For the text-containing cell, return its midpoint in (x, y) coordinate format. 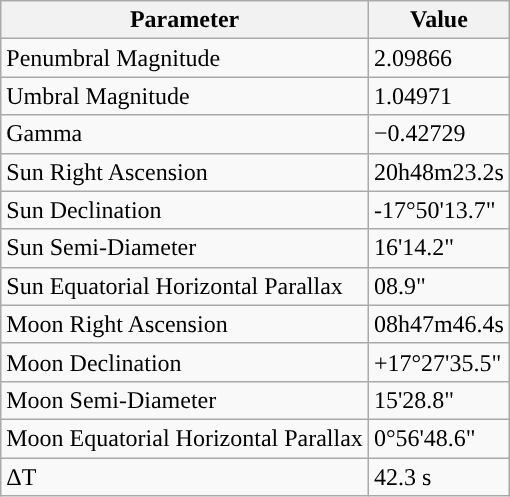
Moon Equatorial Horizontal Parallax (185, 438)
0°56'48.6" (438, 438)
−0.42729 (438, 134)
42.3 s (438, 477)
20h48m23.2s (438, 172)
Sun Equatorial Horizontal Parallax (185, 286)
Penumbral Magnitude (185, 58)
15'28.8" (438, 400)
16'14.2" (438, 248)
Sun Semi-Diameter (185, 248)
ΔT (185, 477)
1.04971 (438, 96)
08h47m46.4s (438, 324)
Moon Semi-Diameter (185, 400)
Parameter (185, 20)
-17°50'13.7" (438, 210)
Value (438, 20)
Umbral Magnitude (185, 96)
Sun Right Ascension (185, 172)
Moon Right Ascension (185, 324)
Moon Declination (185, 362)
08.9" (438, 286)
Gamma (185, 134)
Sun Declination (185, 210)
+17°27'35.5" (438, 362)
2.09866 (438, 58)
